Determine the [X, Y] coordinate at the center of the cell enclosing the given text.  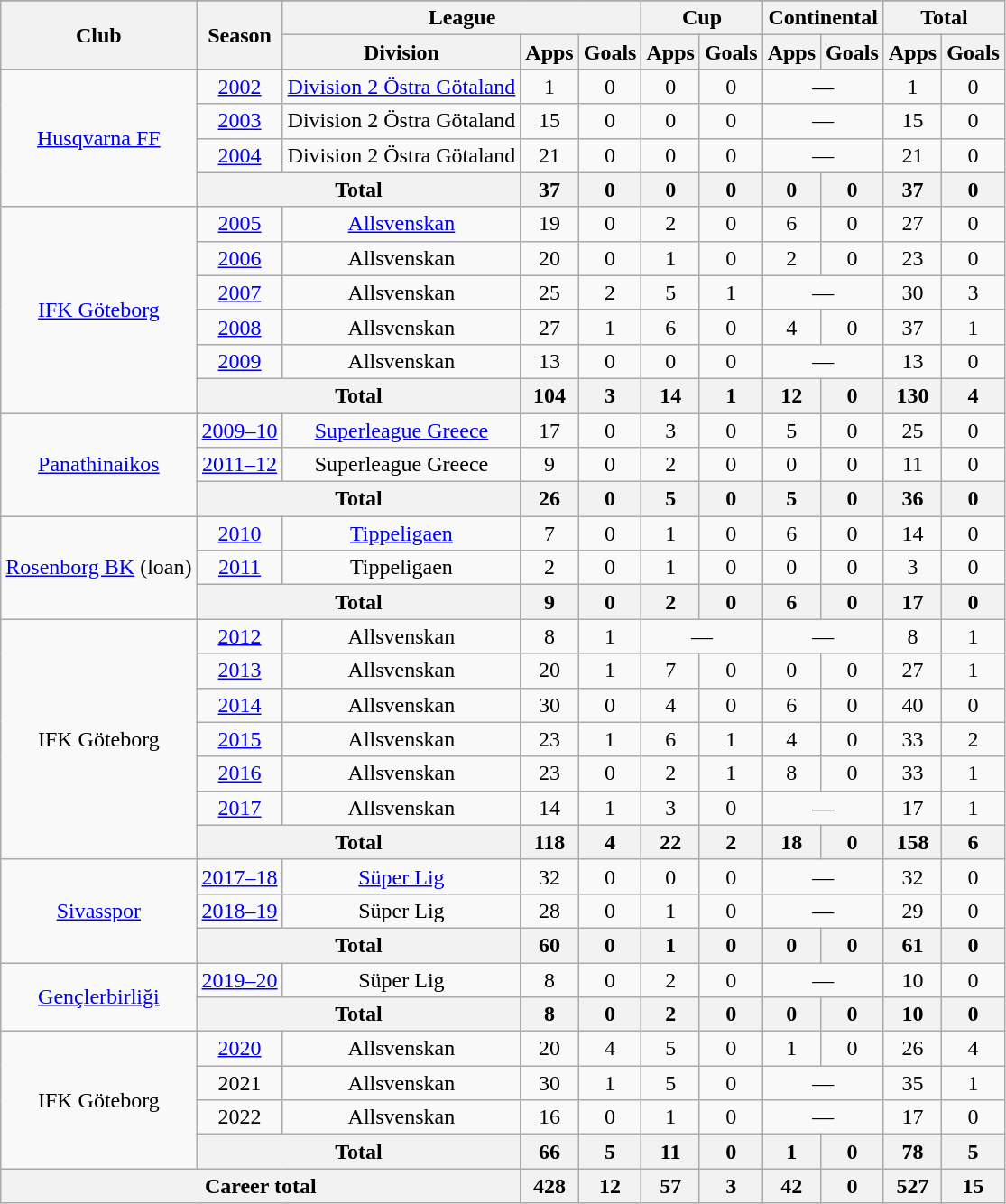
2002 [240, 87]
2013 [240, 671]
League [462, 18]
Division [401, 52]
2009–10 [240, 431]
19 [549, 224]
66 [549, 1152]
29 [912, 911]
2010 [240, 533]
2009 [240, 361]
104 [549, 395]
Career total [261, 1186]
2005 [240, 224]
527 [912, 1186]
2017–18 [240, 876]
2017 [240, 808]
2011–12 [240, 465]
60 [549, 945]
2015 [240, 739]
Rosenborg BK (loan) [99, 568]
130 [912, 395]
35 [912, 1083]
28 [549, 911]
22 [670, 842]
2003 [240, 121]
2021 [240, 1083]
158 [912, 842]
2007 [240, 292]
18 [791, 842]
2006 [240, 258]
2011 [240, 568]
2022 [240, 1117]
Panathinaikos [99, 465]
2008 [240, 327]
Gençlerbirliği [99, 996]
78 [912, 1152]
2014 [240, 705]
Sivasspor [99, 911]
36 [912, 499]
Club [99, 35]
2019–20 [240, 979]
Season [240, 35]
2004 [240, 155]
57 [670, 1186]
2020 [240, 1049]
61 [912, 945]
118 [549, 842]
40 [912, 705]
2018–19 [240, 911]
42 [791, 1186]
2016 [240, 773]
428 [549, 1186]
16 [549, 1117]
2012 [240, 636]
Cup [702, 18]
Husqvarna FF [99, 138]
Continental [823, 18]
